From the cell containing the given text, extract its center point as [X, Y] coordinate. 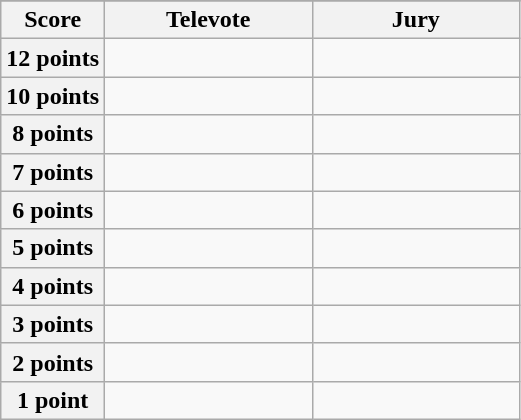
3 points [53, 324]
Score [53, 20]
Jury [416, 20]
12 points [53, 58]
Televote [209, 20]
7 points [53, 172]
6 points [53, 210]
5 points [53, 248]
1 point [53, 400]
8 points [53, 134]
2 points [53, 362]
10 points [53, 96]
4 points [53, 286]
